Determine the [x, y] coordinate at the center of the cell enclosing the given text.  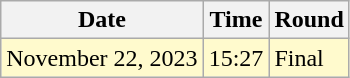
Time [236, 20]
Round [309, 20]
November 22, 2023 [102, 58]
Date [102, 20]
15:27 [236, 58]
Final [309, 58]
